Determine the (X, Y) coordinate at the center of the cell enclosing the given text.  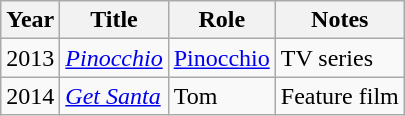
Get Santa (114, 96)
Tom (222, 96)
Title (114, 20)
2014 (30, 96)
TV series (340, 58)
Year (30, 20)
Role (222, 20)
2013 (30, 58)
Feature film (340, 96)
Notes (340, 20)
